Extract the [X, Y] coordinate from the center of the cell holding the provided text.  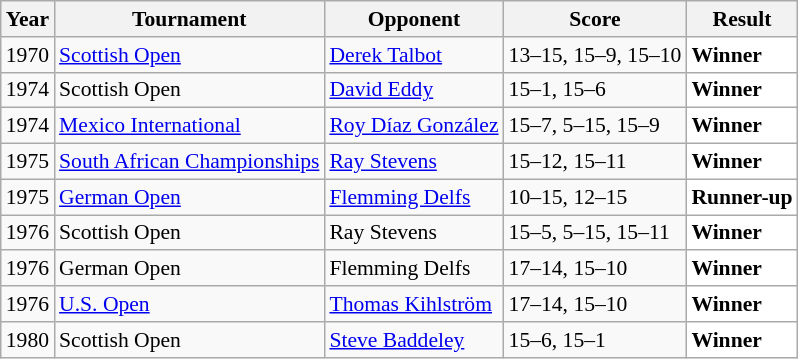
Runner-up [742, 197]
David Eddy [414, 90]
15–5, 5–15, 15–11 [596, 233]
Derek Talbot [414, 55]
10–15, 12–15 [596, 197]
Score [596, 19]
Result [742, 19]
Tournament [189, 19]
15–6, 15–1 [596, 340]
U.S. Open [189, 304]
1980 [28, 340]
1970 [28, 55]
Steve Baddeley [414, 340]
15–1, 15–6 [596, 90]
15–12, 15–11 [596, 162]
Roy Díaz González [414, 126]
South African Championships [189, 162]
Opponent [414, 19]
Thomas Kihlström [414, 304]
Year [28, 19]
Mexico International [189, 126]
15–7, 5–15, 15–9 [596, 126]
13–15, 15–9, 15–10 [596, 55]
